Determine the (X, Y) coordinate at the center of the cell enclosing the given text.  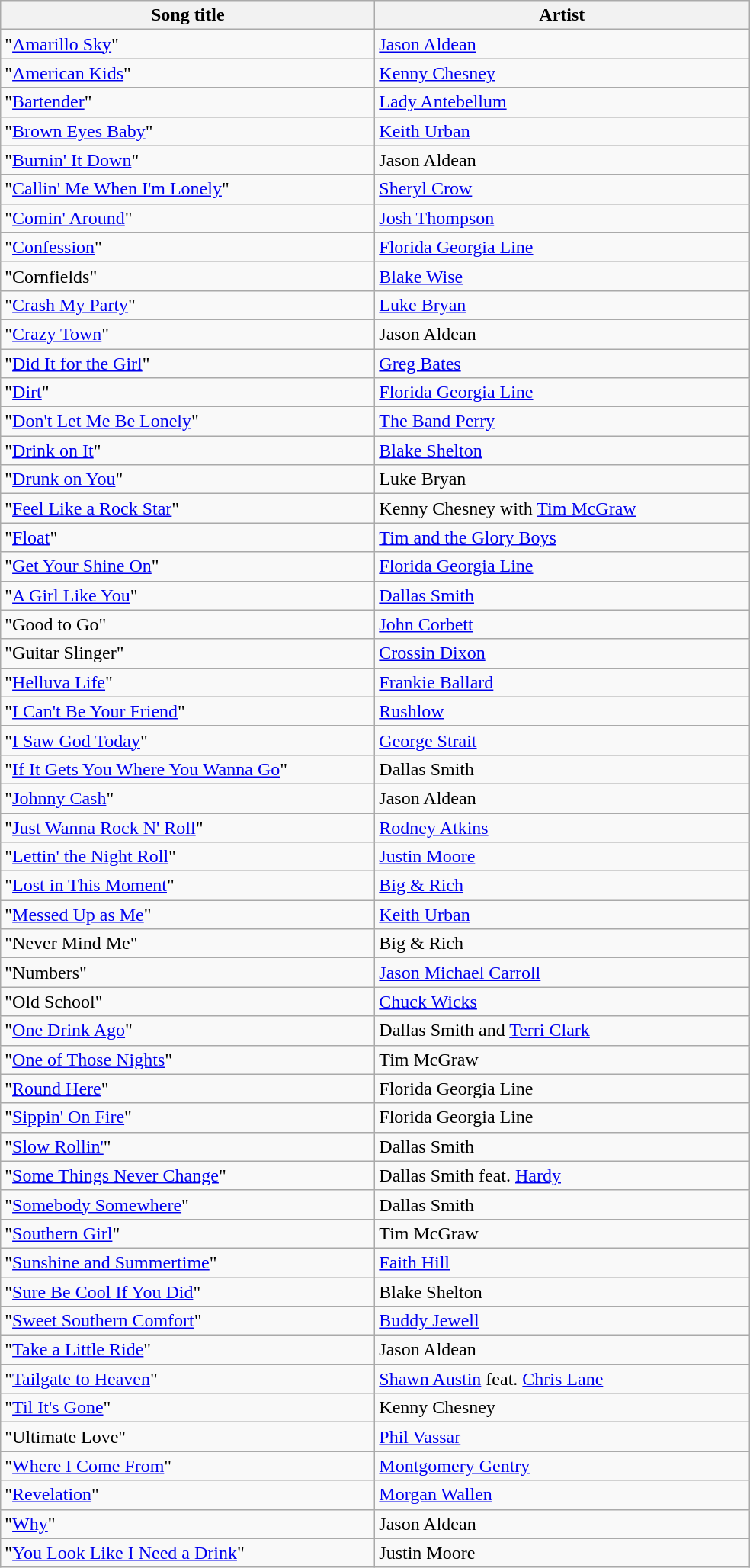
"Round Here" (187, 1089)
"Just Wanna Rock N' Roll" (187, 827)
"Callin' Me When I'm Lonely" (187, 189)
Chuck Wicks (562, 1002)
"Somebody Somewhere" (187, 1204)
"Drunk on You" (187, 479)
"Never Mind Me" (187, 944)
"American Kids" (187, 73)
Rodney Atkins (562, 827)
"Bartender" (187, 102)
"Slow Rollin'" (187, 1146)
"Guitar Slinger" (187, 653)
"Revelation" (187, 1495)
"Did It for the Girl" (187, 364)
Morgan Wallen (562, 1495)
Song title (187, 15)
"Good to Go" (187, 624)
Buddy Jewell (562, 1321)
The Band Perry (562, 422)
"One Drink Ago" (187, 1031)
"Tailgate to Heaven" (187, 1379)
Rushlow (562, 711)
"Old School" (187, 1002)
"Why" (187, 1524)
"Burnin' It Down" (187, 160)
"Lettin' the Night Roll" (187, 857)
"Messed Up as Me" (187, 915)
Tim and the Glory Boys (562, 537)
"Cornfields" (187, 276)
"Confession" (187, 247)
"Johnny Cash" (187, 798)
"Brown Eyes Baby" (187, 131)
"Some Things Never Change" (187, 1175)
"Drink on It" (187, 451)
"A Girl Like You" (187, 595)
Blake Wise (562, 276)
Lady Antebellum (562, 102)
Phil Vassar (562, 1437)
"Feel Like a Rock Star" (187, 508)
"Take a Little Ride" (187, 1350)
Dallas Smith feat. Hardy (562, 1175)
"Lost in This Moment" (187, 886)
"Amarillo Sky" (187, 44)
Artist (562, 15)
"Crash My Party" (187, 305)
"Comin' Around" (187, 218)
"Get Your Shine On" (187, 566)
Sheryl Crow (562, 189)
"Where I Come From" (187, 1466)
"Numbers" (187, 973)
Montgomery Gentry (562, 1466)
"Don't Let Me Be Lonely" (187, 422)
"One of Those Nights" (187, 1060)
Greg Bates (562, 364)
"You Look Like I Need a Drink" (187, 1553)
"Ultimate Love" (187, 1437)
Jason Michael Carroll (562, 973)
"Crazy Town" (187, 334)
George Strait (562, 740)
"Sweet Southern Comfort" (187, 1321)
"Sunshine and Summertime" (187, 1262)
John Corbett (562, 624)
"Dirt" (187, 393)
Kenny Chesney with Tim McGraw (562, 508)
"I Can't Be Your Friend" (187, 711)
Frankie Ballard (562, 682)
Faith Hill (562, 1262)
"Sure Be Cool If You Did" (187, 1292)
Crossin Dixon (562, 653)
"Til It's Gone" (187, 1408)
Dallas Smith and Terri Clark (562, 1031)
"Sippin' On Fire" (187, 1117)
"Float" (187, 537)
Josh Thompson (562, 218)
"If It Gets You Where You Wanna Go" (187, 769)
Shawn Austin feat. Chris Lane (562, 1379)
"I Saw God Today" (187, 740)
"Helluva Life" (187, 682)
"Southern Girl" (187, 1233)
